Identify which cell holds the provided text, then report its (X, Y) central coordinate. 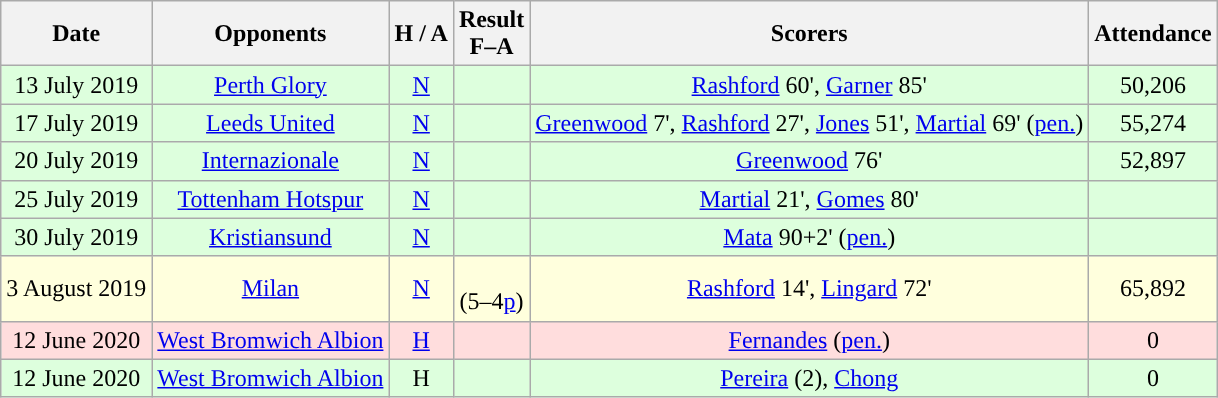
Leeds United (270, 123)
65,892 (1153, 288)
Martial 21', Gomes 80' (810, 199)
Internazionale (270, 161)
Kristiansund (270, 237)
13 July 2019 (76, 85)
Milan (270, 288)
50,206 (1153, 85)
52,897 (1153, 161)
30 July 2019 (76, 237)
Perth Glory (270, 85)
Attendance (1153, 34)
Opponents (270, 34)
Date (76, 34)
3 August 2019 (76, 288)
Greenwood 76' (810, 161)
17 July 2019 (76, 123)
Rashford 14', Lingard 72' (810, 288)
Greenwood 7', Rashford 27', Jones 51', Martial 69' (pen.) (810, 123)
Tottenham Hotspur (270, 199)
Mata 90+2' (pen.) (810, 237)
Scorers (810, 34)
55,274 (1153, 123)
Pereira (2), Chong (810, 378)
Fernandes (pen.) (810, 340)
Rashford 60', Garner 85' (810, 85)
20 July 2019 (76, 161)
H / A (421, 34)
(5–4p) (491, 288)
ResultF–A (491, 34)
25 July 2019 (76, 199)
